Output the (x, y) coordinate of the center of the cell containing the given text.  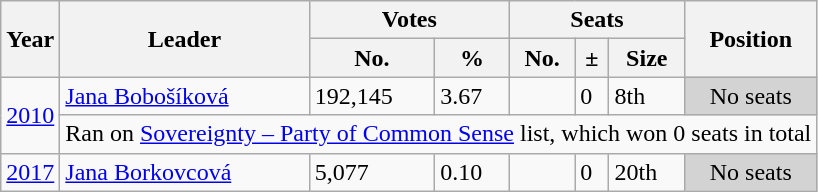
Leader (184, 39)
8th (647, 96)
0.10 (472, 172)
Size (647, 58)
192,145 (372, 96)
2017 (30, 172)
5,077 (372, 172)
Position (751, 39)
Jana Borkovcová (184, 172)
Jana Bobošíková (184, 96)
2010 (30, 115)
% (472, 58)
20th (647, 172)
Ran on Sovereignty – Party of Common Sense list, which won 0 seats in total (438, 134)
3.67 (472, 96)
Year (30, 39)
Seats (596, 20)
± (592, 58)
Votes (409, 20)
